Locate the cell with the specified text and output its [x, y] center coordinate. 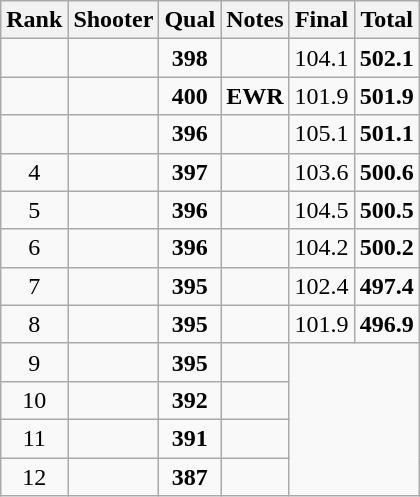
104.1 [322, 58]
Rank [34, 20]
10 [34, 400]
Shooter [114, 20]
501.9 [386, 96]
104.5 [322, 210]
7 [34, 286]
5 [34, 210]
9 [34, 362]
102.4 [322, 286]
500.6 [386, 172]
Final [322, 20]
387 [190, 477]
104.2 [322, 248]
398 [190, 58]
Qual [190, 20]
12 [34, 477]
11 [34, 438]
497.4 [386, 286]
Notes [255, 20]
400 [190, 96]
502.1 [386, 58]
6 [34, 248]
105.1 [322, 134]
EWR [255, 96]
4 [34, 172]
8 [34, 324]
501.1 [386, 134]
500.5 [386, 210]
500.2 [386, 248]
Total [386, 20]
392 [190, 400]
397 [190, 172]
103.6 [322, 172]
391 [190, 438]
496.9 [386, 324]
